Output the [x, y] coordinate of the center of the cell containing the given text.  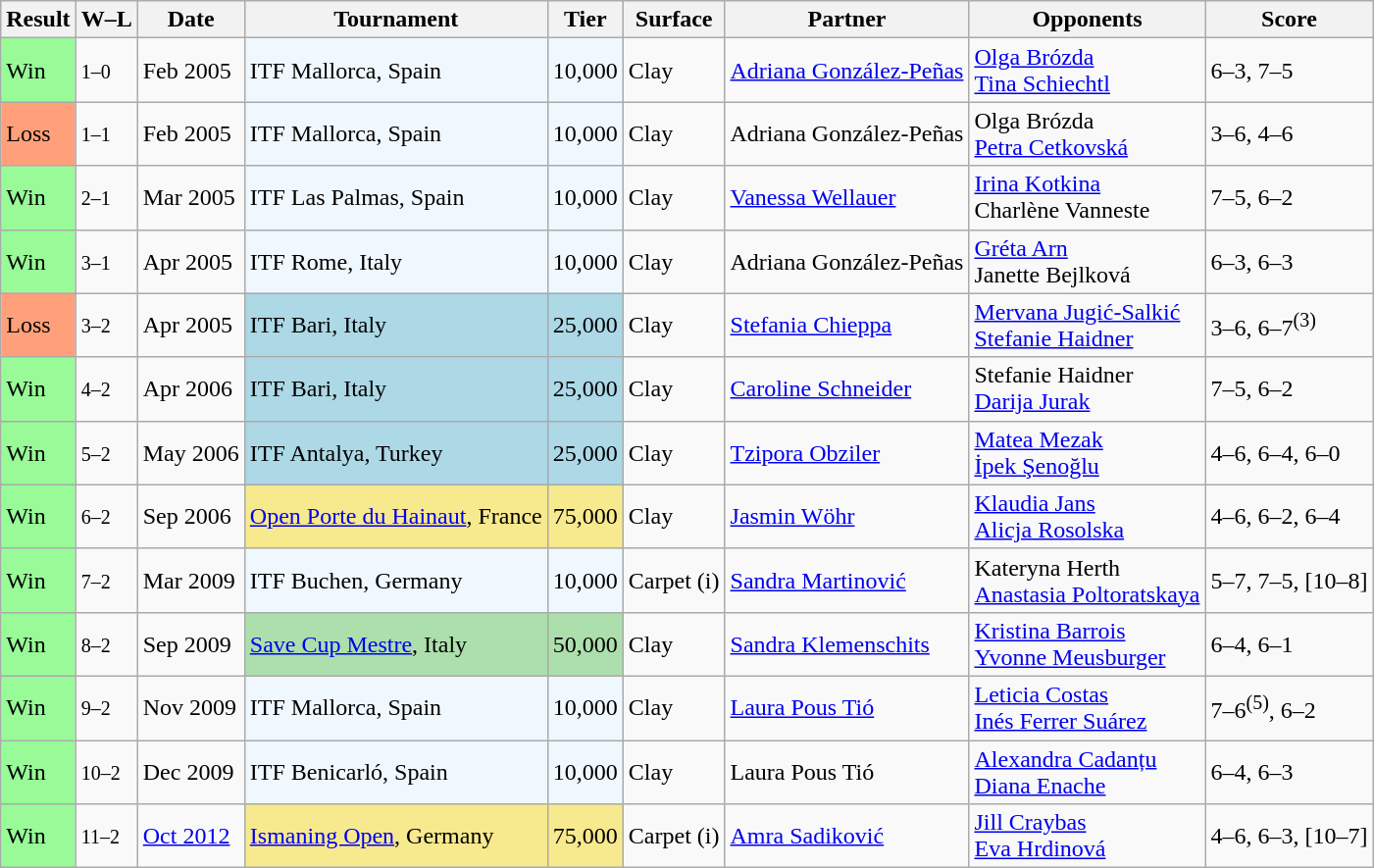
4–6, 6–2, 6–4 [1289, 516]
Caroline Schneider [847, 388]
Apr 2006 [190, 388]
Sep 2009 [190, 643]
Tier [585, 20]
Jasmin Wöhr [847, 516]
7–6(5), 6–2 [1289, 708]
Result [38, 20]
4–6, 6–3, [10–7] [1289, 836]
Oct 2012 [190, 836]
Vanessa Wellauer [847, 198]
Kristina Barrois Yvonne Meusburger [1087, 643]
Ismaning Open, Germany [396, 836]
Olga Brózda Petra Cetkovská [1087, 133]
Dec 2009 [190, 771]
Jill Craybas Eva Hrdinová [1087, 836]
11–2 [106, 836]
6–4, 6–1 [1289, 643]
5–2 [106, 453]
10–2 [106, 771]
6–3, 6–3 [1289, 261]
Stefania Chieppa [847, 326]
3–1 [106, 261]
3–6, 4–6 [1289, 133]
Date [190, 20]
Irina Kotkina Charlène Vanneste [1087, 198]
Sep 2006 [190, 516]
ITF Benicarló, Spain [396, 771]
1–0 [106, 71]
Olga Brózda Tina Schiechtl [1087, 71]
8–2 [106, 643]
ITF Buchen, Germany [396, 581]
Score [1289, 20]
6–2 [106, 516]
6–3, 7–5 [1289, 71]
7–2 [106, 581]
3–6, 6–7(3) [1289, 326]
9–2 [106, 708]
Mar 2005 [190, 198]
Mervana Jugić-Salkić Stefanie Haidner [1087, 326]
Amra Sadiković [847, 836]
ITF Rome, Italy [396, 261]
1–1 [106, 133]
Partner [847, 20]
Mar 2009 [190, 581]
4–6, 6–4, 6–0 [1289, 453]
W–L [106, 20]
Tzipora Obziler [847, 453]
50,000 [585, 643]
6–4, 6–3 [1289, 771]
Open Porte du Hainaut, France [396, 516]
Nov 2009 [190, 708]
3–2 [106, 326]
Stefanie Haidner Darija Jurak [1087, 388]
5–7, 7–5, [10–8] [1289, 581]
Gréta Arn Janette Bejlková [1087, 261]
Sandra Martinović [847, 581]
Leticia Costas Inés Ferrer Suárez [1087, 708]
Save Cup Mestre, Italy [396, 643]
Sandra Klemenschits [847, 643]
Alexandra Cadanțu Diana Enache [1087, 771]
Tournament [396, 20]
Matea Mezak İpek Şenoğlu [1087, 453]
Klaudia Jans Alicja Rosolska [1087, 516]
4–2 [106, 388]
2–1 [106, 198]
Opponents [1087, 20]
May 2006 [190, 453]
Surface [674, 20]
ITF Antalya, Turkey [396, 453]
ITF Las Palmas, Spain [396, 198]
Kateryna Herth Anastasia Poltoratskaya [1087, 581]
